Capture the cell that displays the provided text and extract its (X, Y) central coordinate. 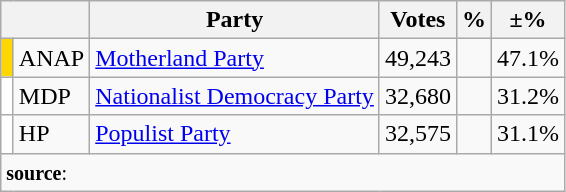
Populist Party (235, 134)
Nationalist Democracy Party (235, 96)
32,575 (418, 134)
HP (51, 134)
31.1% (528, 134)
Motherland Party (235, 58)
source: (283, 172)
±% (528, 20)
49,243 (418, 58)
Party (235, 20)
MDP (51, 96)
Votes (418, 20)
31.2% (528, 96)
47.1% (528, 58)
% (474, 20)
ANAP (51, 58)
32,680 (418, 96)
